Output the [x, y] coordinate of the center of the cell containing the given text.  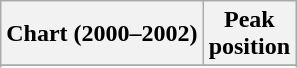
Chart (2000–2002) [102, 34]
Peakposition [249, 34]
